Identify which cell holds the provided text, then report its [X, Y] central coordinate. 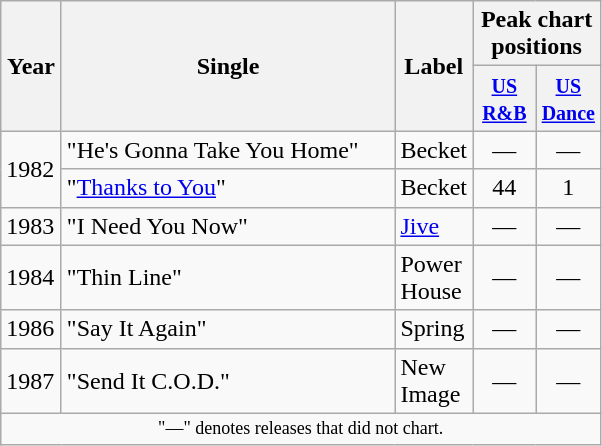
Jive [434, 226]
44 [505, 188]
Spring [434, 329]
1 [568, 188]
1986 [32, 329]
US R&B [505, 98]
Year [32, 66]
US Dance [568, 98]
1982 [32, 169]
New Image [434, 380]
1983 [32, 226]
"He's Gonna Take You Home" [228, 150]
Peak chart positions [537, 34]
"I Need You Now" [228, 226]
1987 [32, 380]
"Say It Again" [228, 329]
"Send It C.O.D." [228, 380]
Power House [434, 278]
Single [228, 66]
"Thin Line" [228, 278]
"—" denotes releases that did not chart. [301, 428]
Label [434, 66]
1984 [32, 278]
"Thanks to You" [228, 188]
